Return the [X, Y] coordinate for the center point of the cell that contains the specified text.  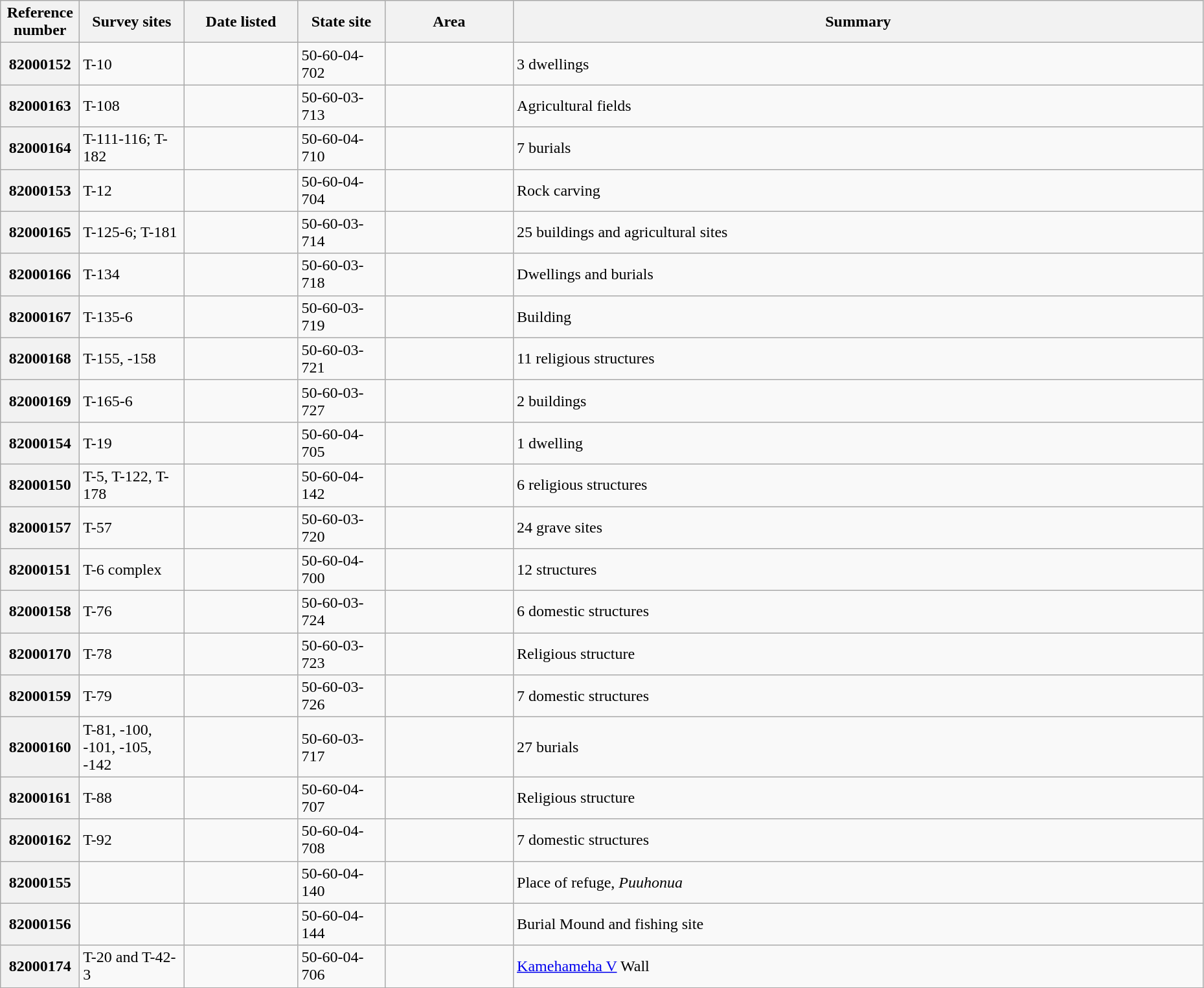
T-79 [132, 696]
T-20 and T-42-3 [132, 967]
T-57 [132, 527]
50-60-04-710 [341, 148]
82000158 [40, 612]
82000168 [40, 359]
50-60-04-142 [341, 485]
State site [341, 22]
Burial Mound and fishing site [859, 924]
Summary [859, 22]
Area [449, 22]
82000165 [40, 232]
50-60-03-723 [341, 654]
82000167 [40, 316]
50-60-03-717 [341, 747]
27 burials [859, 747]
50-60-03-724 [341, 612]
82000161 [40, 798]
50-60-04-708 [341, 840]
T-76 [132, 612]
82000164 [40, 148]
T-78 [132, 654]
T-81, -100, -101, -105, -142 [132, 747]
50-60-04-144 [341, 924]
82000154 [40, 443]
82000153 [40, 190]
1 dwelling [859, 443]
12 structures [859, 570]
Rock carving [859, 190]
T-19 [132, 443]
Dwellings and burials [859, 275]
24 grave sites [859, 527]
T-92 [132, 840]
Kamehameha V Wall [859, 967]
11 religious structures [859, 359]
T-134 [132, 275]
Building [859, 316]
T-108 [132, 106]
82000174 [40, 967]
82000150 [40, 485]
3 dwellings [859, 63]
6 domestic structures [859, 612]
50-60-03-726 [341, 696]
T-88 [132, 798]
T-155, -158 [132, 359]
82000156 [40, 924]
50-60-03-720 [341, 527]
50-60-03-718 [341, 275]
82000155 [40, 882]
2 buildings [859, 400]
T-165-6 [132, 400]
50-60-03-721 [341, 359]
T-111-116; T-182 [132, 148]
50-60-04-705 [341, 443]
50-60-04-707 [341, 798]
50-60-03-713 [341, 106]
82000166 [40, 275]
Agricultural fields [859, 106]
50-60-04-140 [341, 882]
50-60-04-700 [341, 570]
82000162 [40, 840]
50-60-04-702 [341, 63]
82000170 [40, 654]
82000157 [40, 527]
50-60-04-704 [341, 190]
Date listed [241, 22]
Place of refuge, Puuhonua [859, 882]
82000151 [40, 570]
6 religious structures [859, 485]
82000152 [40, 63]
T-5, T-122, T-178 [132, 485]
82000159 [40, 696]
T-125-6; T-181 [132, 232]
Reference number [40, 22]
7 burials [859, 148]
T-12 [132, 190]
50-60-03-719 [341, 316]
50-60-03-727 [341, 400]
25 buildings and agricultural sites [859, 232]
82000160 [40, 747]
50-60-03-714 [341, 232]
82000163 [40, 106]
Survey sites [132, 22]
T-6 complex [132, 570]
50-60-04-706 [341, 967]
T-135-6 [132, 316]
T-10 [132, 63]
82000169 [40, 400]
